Determine the (X, Y) coordinate at the center of the cell enclosing the given text.  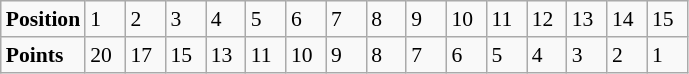
12 (547, 19)
Position (43, 19)
20 (105, 55)
14 (627, 19)
Points (43, 55)
17 (145, 55)
